Pinpoint the cell where the given text exists, returning its [x, y] midpoint coordinate. 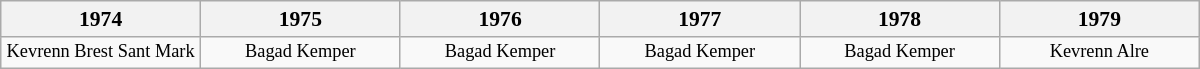
1978 [900, 19]
1979 [1099, 19]
Kevrenn Alre [1099, 52]
1975 [300, 19]
1976 [500, 19]
1977 [700, 19]
1974 [101, 19]
Kevrenn Brest Sant Mark [101, 52]
